Scan for the cell matching the given text and deliver its [X, Y] coordinate at center. 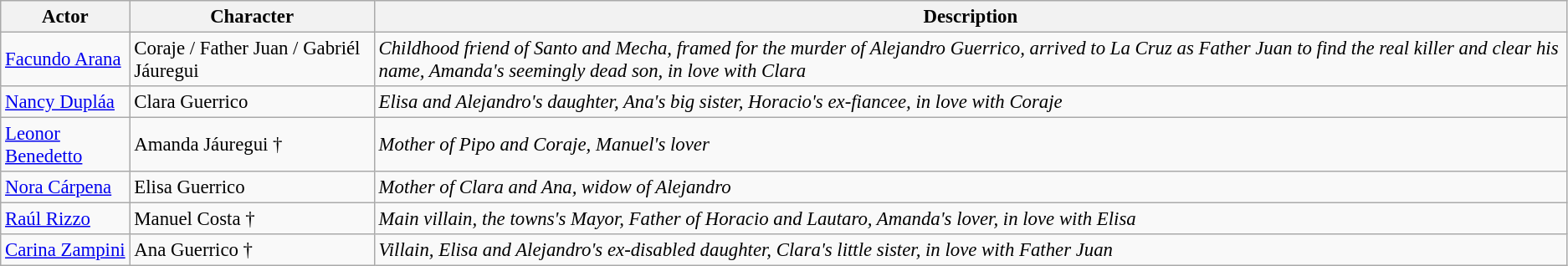
Nora Cárpena [65, 187]
Leonor Benedetto [65, 146]
Manuel Costa † [252, 219]
Facundo Arana [65, 60]
Mother of Pipo and Coraje, Manuel's lover [971, 146]
Main villain, the towns's Mayor, Father of Horacio and Lautaro, Amanda's lover, in love with Elisa [971, 219]
Clara Guerrico [252, 102]
Coraje / Father Juan / Gabriél Jáuregui [252, 60]
Elisa Guerrico [252, 187]
Amanda Jáuregui † [252, 146]
Carina Zampini [65, 250]
Raúl Rizzo [65, 219]
Mother of Clara and Ana, widow of Alejandro [971, 187]
Elisa and Alejandro's daughter, Ana's big sister, Horacio's ex-fiancee, in love with Coraje [971, 102]
Actor [65, 17]
Ana Guerrico † [252, 250]
Character [252, 17]
Description [971, 17]
Villain, Elisa and Alejandro's ex-disabled daughter, Clara's little sister, in love with Father Juan [971, 250]
Nancy Dupláa [65, 102]
